Output the [X, Y] coordinate of the center of the cell containing the given text.  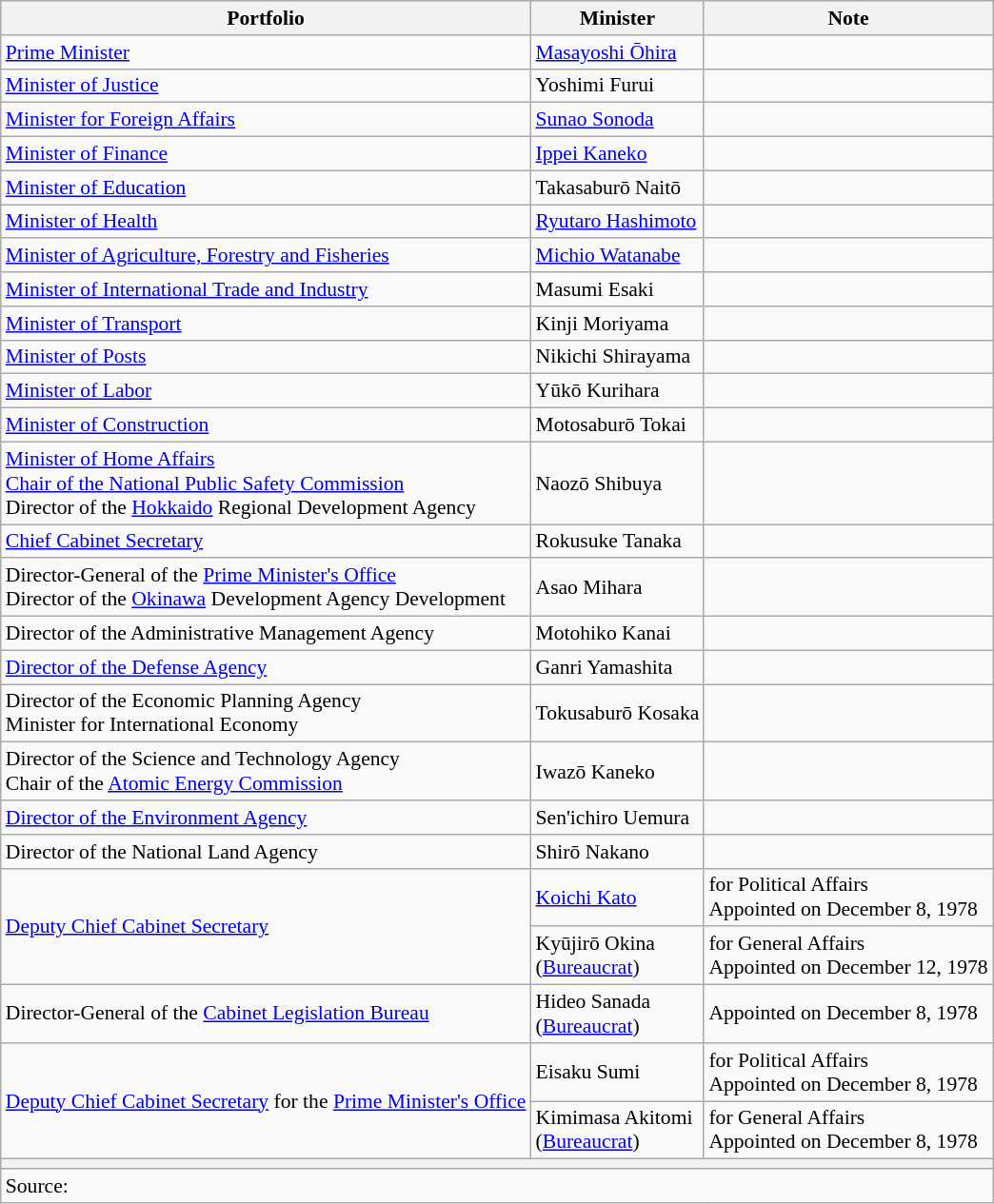
Ganri Yamashita [617, 667]
Minister of Transport [267, 324]
Minister of Home AffairsChair of the National Public Safety CommissionDirector of the Hokkaido Regional Development Agency [267, 484]
Director of the Administrative Management Agency [267, 634]
Sunao Sonoda [617, 120]
Minister of Health [267, 222]
Ryutaro Hashimoto [617, 222]
Naozō Shibuya [617, 484]
Nikichi Shirayama [617, 357]
Deputy Chief Cabinet Secretary [267, 926]
Source: [497, 1186]
Masayoshi Ōhira [617, 52]
Portfolio [267, 18]
Kinji Moriyama [617, 324]
Prime Minister [267, 52]
Shirō Nakano [617, 852]
Chief Cabinet Secretary [267, 542]
Minister of Education [267, 188]
Director of the Environment Agency [267, 818]
Iwazō Kaneko [617, 771]
Tokusaburō Kosaka [617, 714]
Minister for Foreign Affairs [267, 120]
Eisaku Sumi [617, 1072]
Sen'ichiro Uemura [617, 818]
Director-General of the Cabinet Legislation Bureau [267, 1015]
Appointed on December 8, 1978 [847, 1015]
Minister of International Trade and Industry [267, 289]
Takasaburō Naitō [617, 188]
Director of the Science and Technology AgencyChair of the Atomic Energy Commission [267, 771]
Motohiko Kanai [617, 634]
Masumi Esaki [617, 289]
Minister [617, 18]
Minister of Labor [267, 391]
Minister of Construction [267, 425]
Koichi Kato [617, 897]
Ippei Kaneko [617, 154]
Minister of Justice [267, 86]
Kyūjirō Okina(Bureaucrat) [617, 956]
Director-General of the Prime Minister's OfficeDirector of the Okinawa Development Agency Development [267, 588]
Motosaburō Tokai [617, 425]
Director of the Defense Agency [267, 667]
Minister of Posts [267, 357]
Kimimasa Akitomi(Bureaucrat) [617, 1131]
Michio Watanabe [617, 256]
Yoshimi Furui [617, 86]
Minister of Agriculture, Forestry and Fisheries [267, 256]
Deputy Chief Cabinet Secretary for the Prime Minister's Office [267, 1101]
Yūkō Kurihara [617, 391]
Director of the National Land Agency [267, 852]
Hideo Sanada(Bureaucrat) [617, 1015]
for General AffairsAppointed on December 12, 1978 [847, 956]
Director of the Economic Planning AgencyMinister for International Economy [267, 714]
Note [847, 18]
Minister of Finance [267, 154]
Rokusuke Tanaka [617, 542]
Asao Mihara [617, 588]
for General AffairsAppointed on December 8, 1978 [847, 1131]
